Output the (X, Y) coordinate of the center of the cell containing the given text.  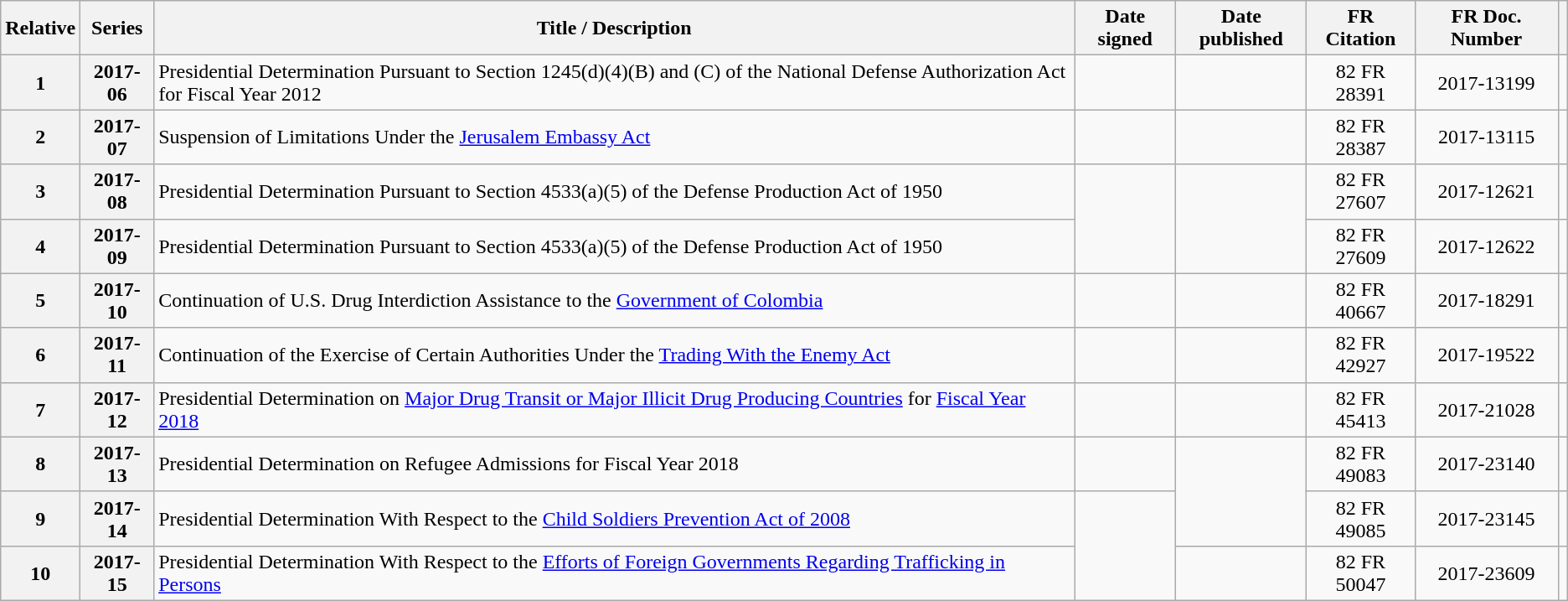
2017-23609 (1486, 573)
2017-13199 (1486, 82)
2017-14 (117, 518)
82 FR 42927 (1360, 355)
2017-11 (117, 355)
Suspension of Limitations Under the Jerusalem Embassy Act (615, 137)
82 FR 27609 (1360, 246)
2017-18291 (1486, 300)
82 FR 50047 (1360, 573)
8 (40, 464)
2017-15 (117, 573)
2 (40, 137)
Presidential Determination on Refugee Admissions for Fiscal Year 2018 (615, 464)
Continuation of U.S. Drug Interdiction Assistance to the Government of Colombia (615, 300)
5 (40, 300)
Presidential Determination With Respect to the Efforts of Foreign Governments Regarding Trafficking in Persons (615, 573)
2017-12621 (1486, 191)
6 (40, 355)
2017-13115 (1486, 137)
3 (40, 191)
4 (40, 246)
82 FR 28387 (1360, 137)
82 FR 40667 (1360, 300)
FR Doc. Number (1486, 28)
9 (40, 518)
82 FR 28391 (1360, 82)
Date published (1241, 28)
82 FR 45413 (1360, 409)
Continuation of the Exercise of Certain Authorities Under the Trading With the Enemy Act (615, 355)
Date signed (1126, 28)
1 (40, 82)
2017-08 (117, 191)
2017-13 (117, 464)
82 FR 27607 (1360, 191)
2017-23140 (1486, 464)
82 FR 49085 (1360, 518)
7 (40, 409)
2017-21028 (1486, 409)
Presidential Determination on Major Drug Transit or Major Illicit Drug Producing Countries for Fiscal Year 2018 (615, 409)
Series (117, 28)
Title / Description (615, 28)
2017-10 (117, 300)
2017-07 (117, 137)
2017-23145 (1486, 518)
Relative (40, 28)
2017-19522 (1486, 355)
Presidential Determination With Respect to the Child Soldiers Prevention Act of 2008 (615, 518)
2017-06 (117, 82)
2017-09 (117, 246)
2017-12622 (1486, 246)
2017-12 (117, 409)
FR Citation (1360, 28)
10 (40, 573)
82 FR 49083 (1360, 464)
Presidential Determination Pursuant to Section 1245(d)(4)(B) and (C) of the National Defense Authorization Act for Fiscal Year 2012 (615, 82)
